Locate the cell with the specified text and output its (x, y) center coordinate. 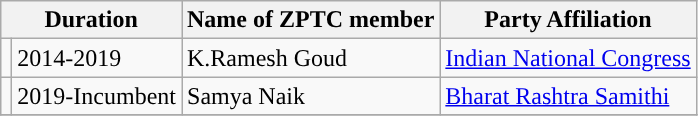
K.Ramesh Goud (311, 58)
Bharat Rashtra Samithi (568, 96)
Name of ZPTC member (311, 20)
Samya Naik (311, 96)
Duration (92, 20)
2014-2019 (97, 58)
2019-Incumbent (97, 96)
Party Affiliation (568, 20)
Indian National Congress (568, 58)
